Determine the [X, Y] coordinate at the center of the cell enclosing the given text.  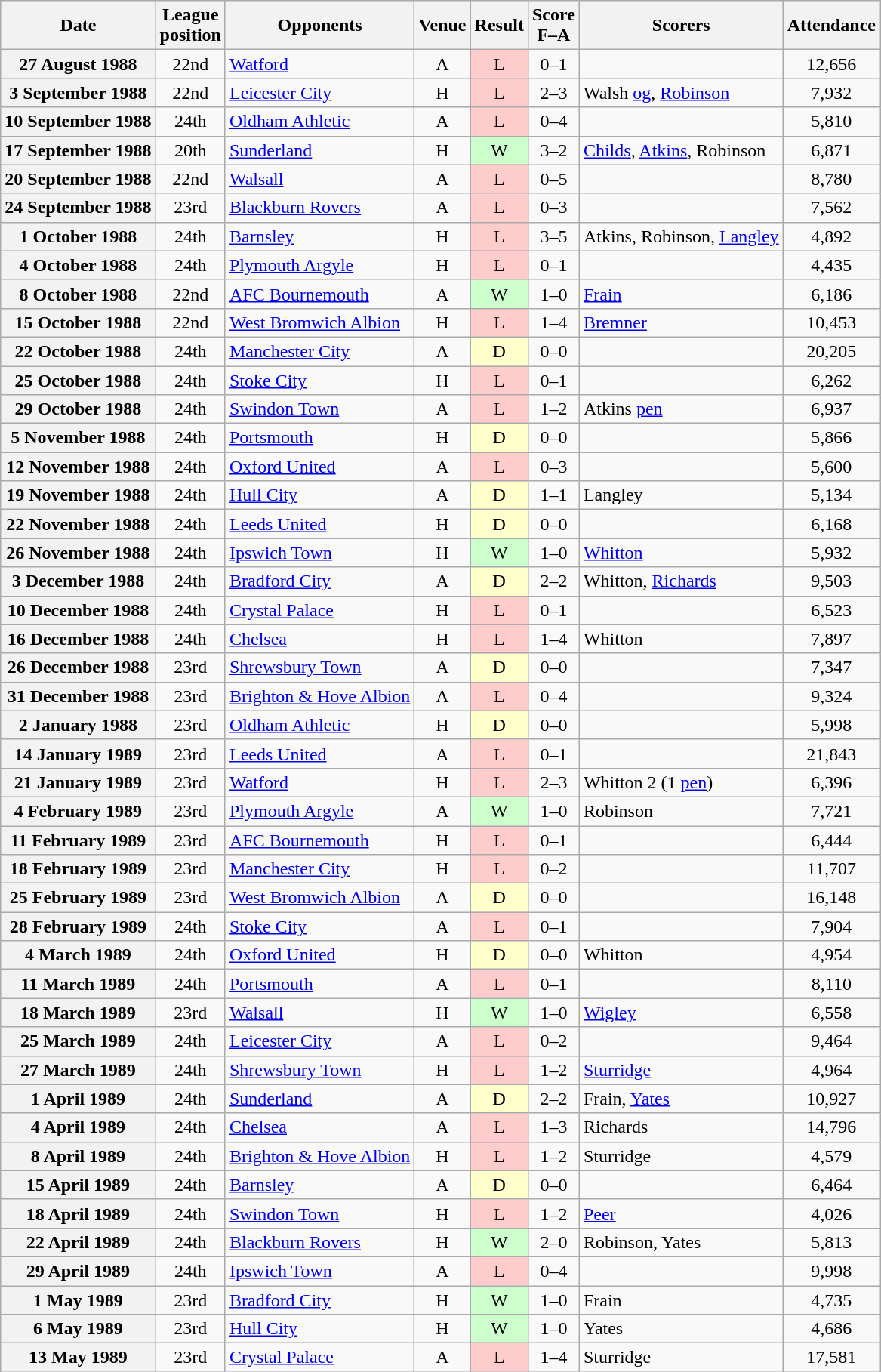
3 December 1988 [79, 581]
22 November 1988 [79, 524]
29 October 1988 [79, 409]
0–5 [553, 179]
1–3 [553, 1127]
10,453 [831, 322]
Frain, Yates [681, 1099]
14 January 1989 [79, 754]
17 September 1988 [79, 150]
29 April 1989 [79, 1271]
Langley [681, 495]
11,707 [831, 869]
8 October 1988 [79, 294]
Childs, Atkins, Robinson [681, 150]
4 March 1989 [79, 955]
10 December 1988 [79, 610]
6,262 [831, 380]
11 February 1989 [79, 840]
21 January 1989 [79, 782]
20 September 1988 [79, 179]
5,932 [831, 553]
7,562 [831, 208]
Venue [442, 26]
6,937 [831, 409]
18 April 1989 [79, 1213]
5,813 [831, 1242]
4,686 [831, 1329]
Yates [681, 1329]
1–1 [553, 495]
15 October 1988 [79, 322]
3–2 [553, 150]
Result [499, 26]
15 April 1989 [79, 1185]
18 February 1989 [79, 869]
8,780 [831, 179]
5,600 [831, 467]
Date [79, 26]
6,444 [831, 840]
4,026 [831, 1213]
25 March 1989 [79, 1041]
ScoreF–A [553, 26]
1 October 1988 [79, 236]
16 December 1988 [79, 639]
Richards [681, 1127]
6,523 [831, 610]
26 December 1988 [79, 668]
8 April 1989 [79, 1156]
3–5 [553, 236]
3 September 1988 [79, 93]
4 October 1988 [79, 265]
2 January 1988 [79, 725]
Whitton, Richards [681, 581]
1 May 1989 [79, 1300]
6,558 [831, 1013]
18 March 1989 [79, 1013]
16,148 [831, 898]
7,904 [831, 926]
7,897 [831, 639]
26 November 1988 [79, 553]
7,347 [831, 668]
4,954 [831, 955]
4 April 1989 [79, 1127]
12,656 [831, 64]
24 September 1988 [79, 208]
12 November 1988 [79, 467]
9,464 [831, 1041]
17,581 [831, 1358]
19 November 1988 [79, 495]
6,168 [831, 524]
4,892 [831, 236]
Bremner [681, 322]
13 May 1989 [79, 1358]
7,932 [831, 93]
4,435 [831, 265]
27 March 1989 [79, 1070]
25 February 1989 [79, 898]
6,871 [831, 150]
6,186 [831, 294]
Walsh og, Robinson [681, 93]
Peer [681, 1213]
Opponents [319, 26]
10 September 1988 [79, 122]
22 April 1989 [79, 1242]
20,205 [831, 351]
Atkins, Robinson, Langley [681, 236]
Scorers [681, 26]
5,134 [831, 495]
27 August 1988 [79, 64]
1 April 1989 [79, 1099]
5,866 [831, 438]
4 February 1989 [79, 811]
20th [190, 150]
4,579 [831, 1156]
25 October 1988 [79, 380]
5,810 [831, 122]
31 December 1988 [79, 696]
4,964 [831, 1070]
28 February 1989 [79, 926]
Wigley [681, 1013]
11 March 1989 [79, 984]
9,324 [831, 696]
4,735 [831, 1300]
5,998 [831, 725]
22 October 1988 [79, 351]
5 November 1988 [79, 438]
10,927 [831, 1099]
Atkins pen [681, 409]
Leagueposition [190, 26]
6,464 [831, 1185]
7,721 [831, 811]
6 May 1989 [79, 1329]
Attendance [831, 26]
2–0 [553, 1242]
6,396 [831, 782]
21,843 [831, 754]
Whitton 2 (1 pen) [681, 782]
Robinson [681, 811]
8,110 [831, 984]
14,796 [831, 1127]
9,998 [831, 1271]
Robinson, Yates [681, 1242]
9,503 [831, 581]
